From the cell containing the given text, extract its center point as [x, y] coordinate. 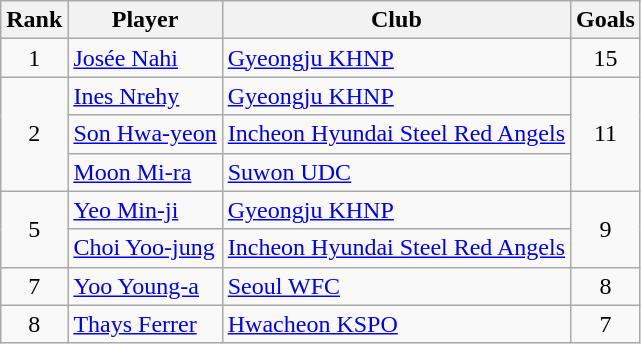
Son Hwa-yeon [145, 134]
Moon Mi-ra [145, 172]
Rank [34, 20]
11 [606, 134]
Seoul WFC [396, 286]
Ines Nrehy [145, 96]
1 [34, 58]
Josée Nahi [145, 58]
Club [396, 20]
Player [145, 20]
Goals [606, 20]
9 [606, 229]
2 [34, 134]
Hwacheon KSPO [396, 324]
5 [34, 229]
Thays Ferrer [145, 324]
Suwon UDC [396, 172]
Choi Yoo-jung [145, 248]
Yoo Young-a [145, 286]
Yeo Min-ji [145, 210]
15 [606, 58]
